Return (x, y) of the center of cell containing provided text 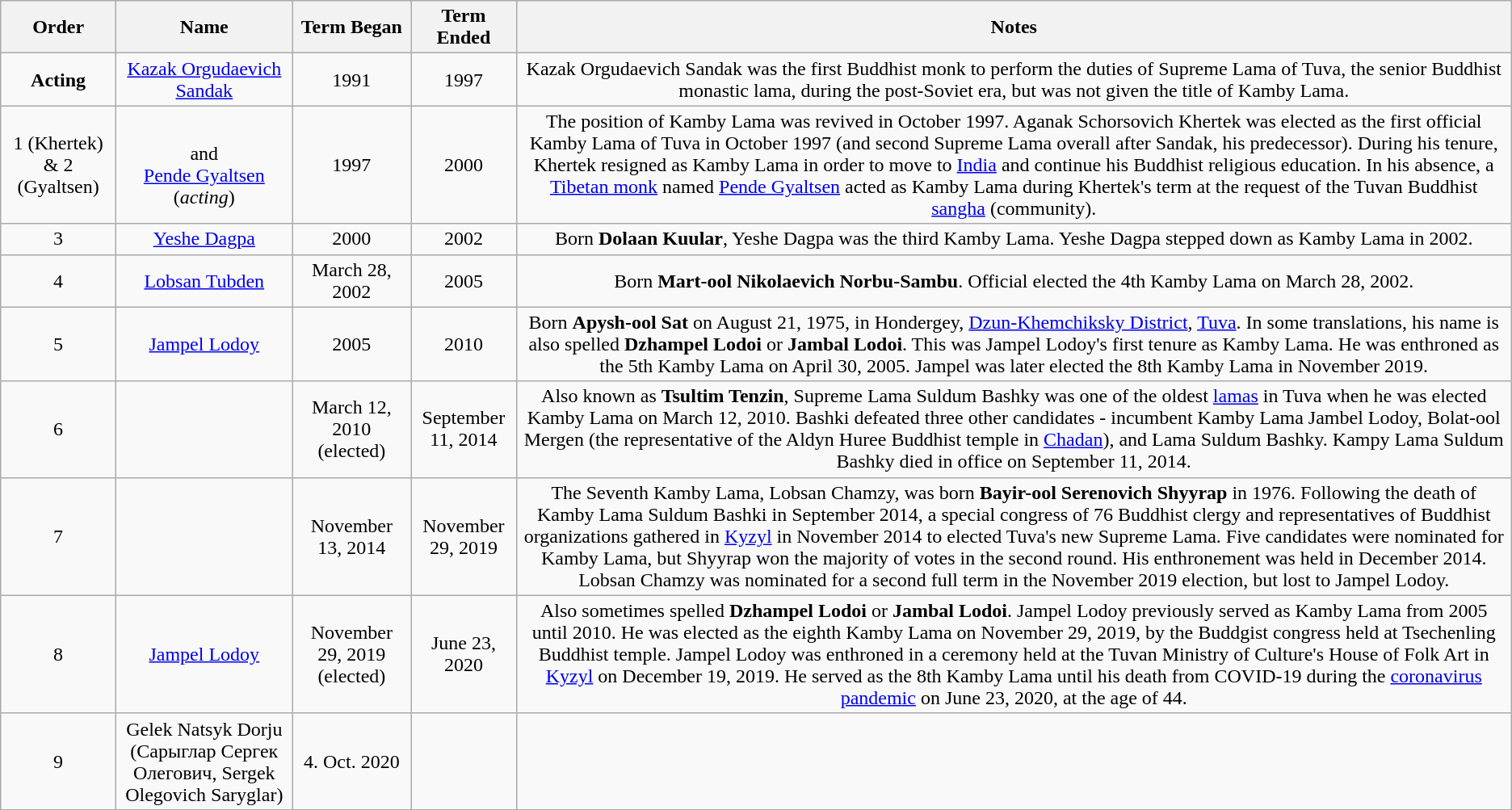
2002 (464, 239)
Born Dolaan Kuular, Yeshe Dagpa was the third Kamby Lama. Yeshe Dagpa stepped down as Kamby Lama in 2002. (1014, 239)
7 (58, 536)
4. Oct. 2020 (352, 761)
6 (58, 430)
Born Mart-ool Nikolaevich Norbu-Sambu. Official elected the 4th Kamby Lama on March 28, 2002. (1014, 281)
Acting (58, 79)
4 (58, 281)
1991 (352, 79)
November 13, 2014 (352, 536)
andPende Gyaltsen (acting) (204, 165)
1 (Khertek) & 2 (Gyaltsen) (58, 165)
Term Ended (464, 27)
3 (58, 239)
March 12, 2010 (elected) (352, 430)
March 28, 2002 (352, 281)
Order (58, 27)
9 (58, 761)
Kazak Orgudaevich Sandak (204, 79)
Gelek Natsyk Dorju (Сарыглар Сергек Олегович, Sergek Olegovich Saryglar) (204, 761)
2010 (464, 344)
Lobsan Tubden (204, 281)
Notes (1014, 27)
8 (58, 654)
Term Began (352, 27)
Name (204, 27)
5 (58, 344)
November 29, 2019 (elected) (352, 654)
Yeshe Dagpa (204, 239)
November 29, 2019 (464, 536)
June 23, 2020 (464, 654)
September 11, 2014 (464, 430)
